Locate the cell with the specified text and output its [X, Y] center coordinate. 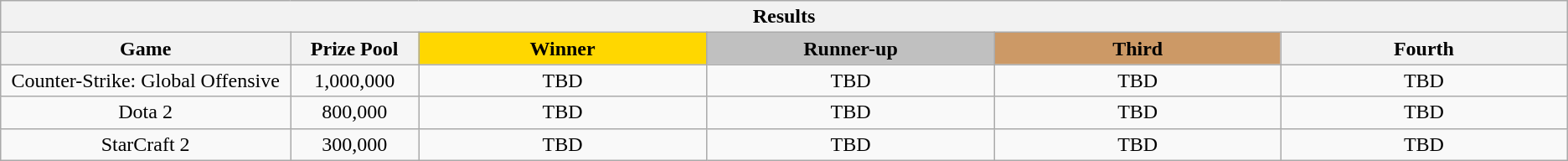
Winner [563, 49]
1,000,000 [353, 80]
StarCraft 2 [146, 144]
Third [1137, 49]
Counter-Strike: Global Offensive [146, 80]
Game [146, 49]
Dota 2 [146, 112]
Runner-up [851, 49]
800,000 [353, 112]
Fourth [1424, 49]
Results [784, 17]
Prize Pool [353, 49]
300,000 [353, 144]
